Detect which cell encompasses the target text, then output its [X, Y] center coordinate. 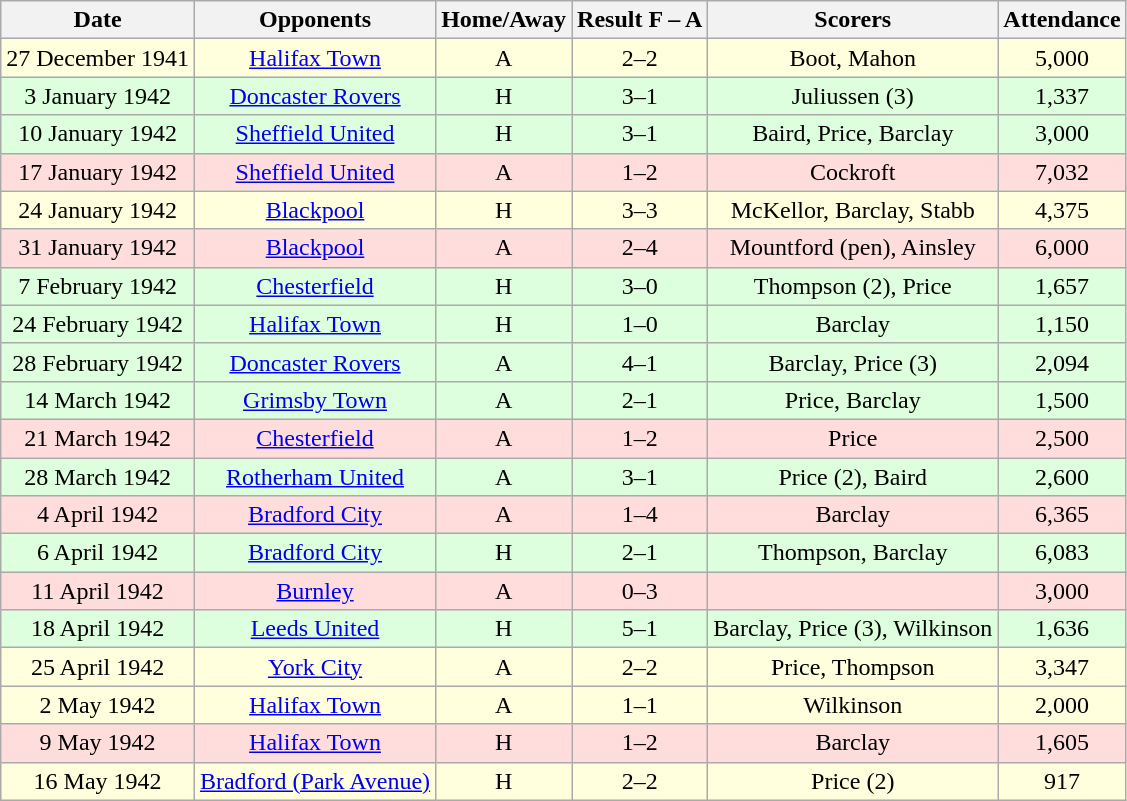
11 April 1942 [98, 591]
Price, Thompson [853, 667]
7,032 [1062, 172]
Cockroft [853, 172]
16 May 1942 [98, 781]
Juliussen (3) [853, 96]
Barclay, Price (3) [853, 362]
917 [1062, 781]
2,094 [1062, 362]
2 May 1942 [98, 705]
1,605 [1062, 743]
10 January 1942 [98, 134]
Grimsby Town [314, 400]
1,150 [1062, 324]
5,000 [1062, 58]
Attendance [1062, 20]
25 April 1942 [98, 667]
2–4 [640, 248]
Date [98, 20]
17 January 1942 [98, 172]
4–1 [640, 362]
Barclay, Price (3), Wilkinson [853, 629]
1,337 [1062, 96]
3,347 [1062, 667]
Thompson, Barclay [853, 553]
2,600 [1062, 477]
14 March 1942 [98, 400]
7 February 1942 [98, 286]
Rotherham United [314, 477]
Wilkinson [853, 705]
Price (2), Baird [853, 477]
5–1 [640, 629]
1–0 [640, 324]
31 January 1942 [98, 248]
18 April 1942 [98, 629]
Mountford (pen), Ainsley [853, 248]
Scorers [853, 20]
1,636 [1062, 629]
3–3 [640, 210]
Result F – A [640, 20]
Price (2) [853, 781]
21 March 1942 [98, 438]
Boot, Mahon [853, 58]
1–1 [640, 705]
1,657 [1062, 286]
6,365 [1062, 515]
4,375 [1062, 210]
Price [853, 438]
6,083 [1062, 553]
4 April 1942 [98, 515]
9 May 1942 [98, 743]
Burnley [314, 591]
2,500 [1062, 438]
2,000 [1062, 705]
Thompson (2), Price [853, 286]
Opponents [314, 20]
York City [314, 667]
27 December 1941 [98, 58]
24 February 1942 [98, 324]
McKellor, Barclay, Stabb [853, 210]
6 April 1942 [98, 553]
Bradford (Park Avenue) [314, 781]
3 January 1942 [98, 96]
1,500 [1062, 400]
Price, Barclay [853, 400]
0–3 [640, 591]
Leeds United [314, 629]
6,000 [1062, 248]
Home/Away [504, 20]
24 January 1942 [98, 210]
28 March 1942 [98, 477]
1–4 [640, 515]
Baird, Price, Barclay [853, 134]
28 February 1942 [98, 362]
3–0 [640, 286]
